From the cell containing the given text, extract its center point as (X, Y) coordinate. 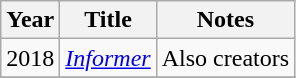
Year (30, 20)
Title (108, 20)
Notes (225, 20)
Also creators (225, 58)
Informer (108, 58)
2018 (30, 58)
